Pinpoint the cell where the given text exists, returning its [x, y] midpoint coordinate. 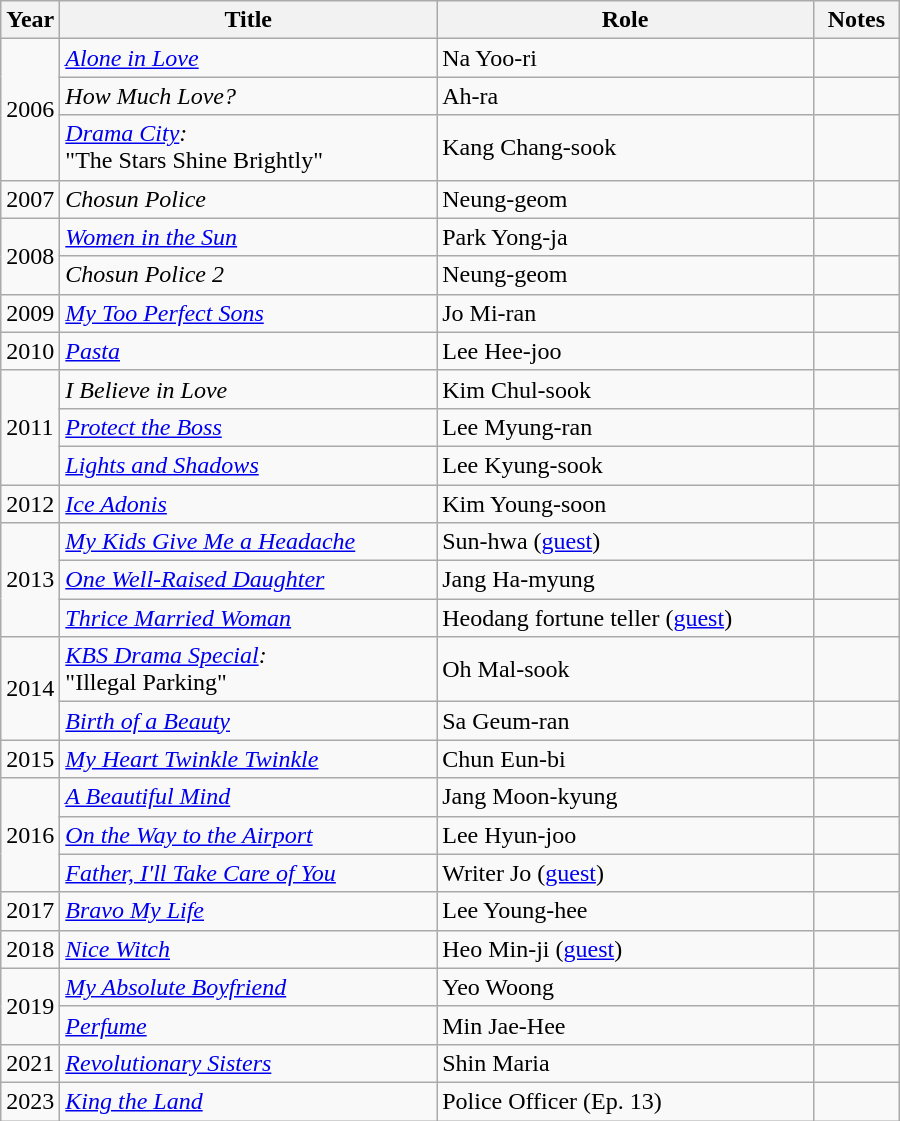
Notes [857, 20]
Year [30, 20]
Jang Ha-myung [626, 580]
2013 [30, 580]
Birth of a Beauty [248, 721]
Bravo My Life [248, 911]
Chosun Police [248, 199]
Role [626, 20]
Alone in Love [248, 58]
2014 [30, 688]
Heodang fortune teller (guest) [626, 618]
Chosun Police 2 [248, 275]
Shin Maria [626, 1063]
Father, I'll Take Care of You [248, 873]
Sa Geum-ran [626, 721]
Drama City:"The Stars Shine Brightly" [248, 148]
Lee Hee-joo [626, 351]
Thrice Married Woman [248, 618]
Sun-hwa (guest) [626, 542]
Writer Jo (guest) [626, 873]
Lee Young-hee [626, 911]
Chun Eun-bi [626, 759]
2010 [30, 351]
My Kids Give Me a Headache [248, 542]
Title [248, 20]
Lee Kyung-sook [626, 465]
Ah-ra [626, 96]
Protect the Boss [248, 427]
Police Officer (Ep. 13) [626, 1101]
Lights and Shadows [248, 465]
Nice Witch [248, 949]
2011 [30, 427]
2009 [30, 313]
Revolutionary Sisters [248, 1063]
Pasta [248, 351]
Min Jae-Hee [626, 1025]
Kang Chang-sook [626, 148]
My Absolute Boyfriend [248, 987]
Women in the Sun [248, 237]
2021 [30, 1063]
Jang Moon-kyung [626, 797]
King the Land [248, 1101]
My Heart Twinkle Twinkle [248, 759]
Oh Mal-sook [626, 670]
2018 [30, 949]
On the Way to the Airport [248, 835]
Kim Young-soon [626, 503]
2019 [30, 1006]
How Much Love? [248, 96]
Lee Myung-ran [626, 427]
2007 [30, 199]
One Well-Raised Daughter [248, 580]
2015 [30, 759]
2006 [30, 110]
Kim Chul-sook [626, 389]
Perfume [248, 1025]
2016 [30, 835]
Lee Hyun-joo [626, 835]
2008 [30, 256]
Ice Adonis [248, 503]
A Beautiful Mind [248, 797]
KBS Drama Special:"Illegal Parking" [248, 670]
Jo Mi-ran [626, 313]
Na Yoo-ri [626, 58]
Park Yong-ja [626, 237]
My Too Perfect Sons [248, 313]
Yeo Woong [626, 987]
2023 [30, 1101]
Heo Min-ji (guest) [626, 949]
I Believe in Love [248, 389]
2012 [30, 503]
2017 [30, 911]
